From the cell containing the given text, extract its center point as [x, y] coordinate. 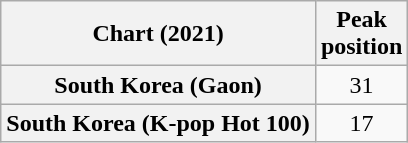
South Korea (K-pop Hot 100) [158, 123]
17 [361, 123]
Peakposition [361, 34]
31 [361, 85]
South Korea (Gaon) [158, 85]
Chart (2021) [158, 34]
